Return (x, y) of the center of cell containing provided text 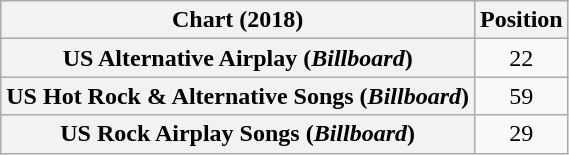
29 (521, 134)
22 (521, 58)
Chart (2018) (238, 20)
Position (521, 20)
59 (521, 96)
US Alternative Airplay (Billboard) (238, 58)
US Rock Airplay Songs (Billboard) (238, 134)
US Hot Rock & Alternative Songs (Billboard) (238, 96)
